Search for the cell housing the specified text and yield its [X, Y] center coordinate. 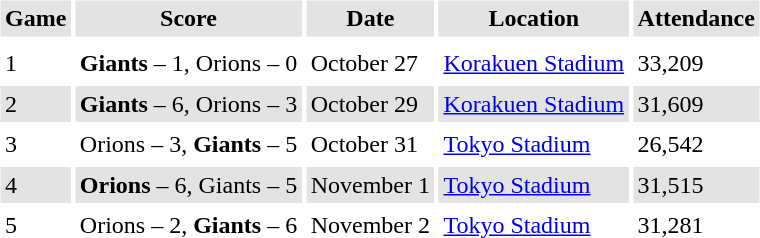
Orions – 3, Giants – 5 [188, 144]
Attendance [696, 18]
October 29 [370, 104]
2 [35, 104]
1 [35, 64]
4 [35, 185]
Game [35, 18]
33,209 [696, 64]
31,609 [696, 104]
Location [534, 18]
October 31 [370, 144]
October 27 [370, 64]
Score [188, 18]
November 1 [370, 185]
26,542 [696, 144]
3 [35, 144]
Date [370, 18]
Orions – 6, Giants – 5 [188, 185]
Giants – 6, Orions – 3 [188, 104]
Giants – 1, Orions – 0 [188, 64]
31,515 [696, 185]
